Identify which cell holds the provided text, then report its [x, y] central coordinate. 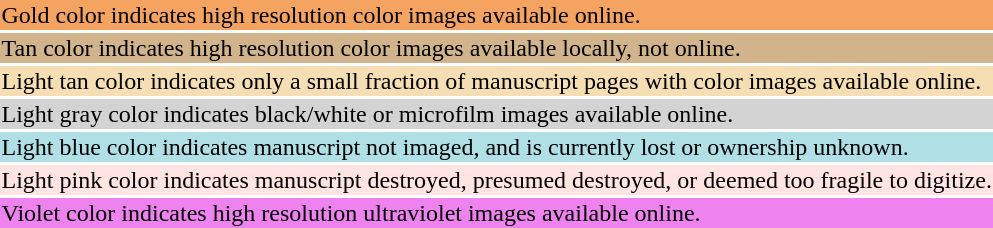
Light gray color indicates black/white or microfilm images available online. [496, 114]
Light blue color indicates manuscript not imaged, and is currently lost or ownership unknown. [496, 147]
Violet color indicates high resolution ultraviolet images available online. [496, 213]
Light tan color indicates only a small fraction of manuscript pages with color images available online. [496, 81]
Gold color indicates high resolution color images available online. [496, 15]
Tan color indicates high resolution color images available locally, not online. [496, 48]
Light pink color indicates manuscript destroyed, presumed destroyed, or deemed too fragile to digitize. [496, 180]
